Find where the given text appears and provide that cell's center as (X, Y) coordinate. 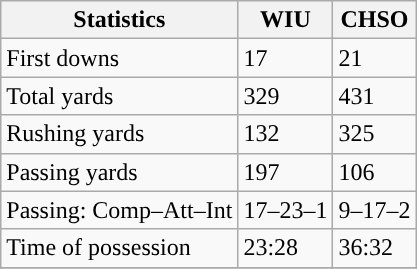
17 (286, 58)
36:32 (374, 248)
WIU (286, 20)
9–17–2 (374, 210)
Total yards (120, 96)
Passing: Comp–Att–Int (120, 210)
21 (374, 58)
329 (286, 96)
106 (374, 172)
CHSO (374, 20)
First downs (120, 58)
23:28 (286, 248)
325 (374, 134)
431 (374, 96)
Rushing yards (120, 134)
Passing yards (120, 172)
17–23–1 (286, 210)
Statistics (120, 20)
197 (286, 172)
Time of possession (120, 248)
132 (286, 134)
